Capture the cell that displays the provided text and extract its (x, y) central coordinate. 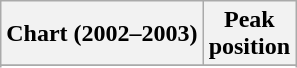
Peakposition (249, 34)
Chart (2002–2003) (102, 34)
